Identify which cell holds the provided text, then report its (x, y) central coordinate. 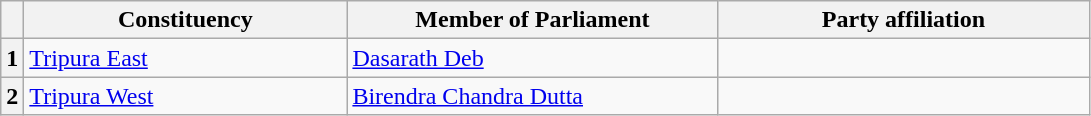
Tripura East (186, 58)
Constituency (186, 20)
1 (12, 58)
Dasarath Deb (532, 58)
Party affiliation (904, 20)
2 (12, 96)
Member of Parliament (532, 20)
Birendra Chandra Dutta (532, 96)
Tripura West (186, 96)
